Find where the given text appears and provide that cell's center as [x, y] coordinate. 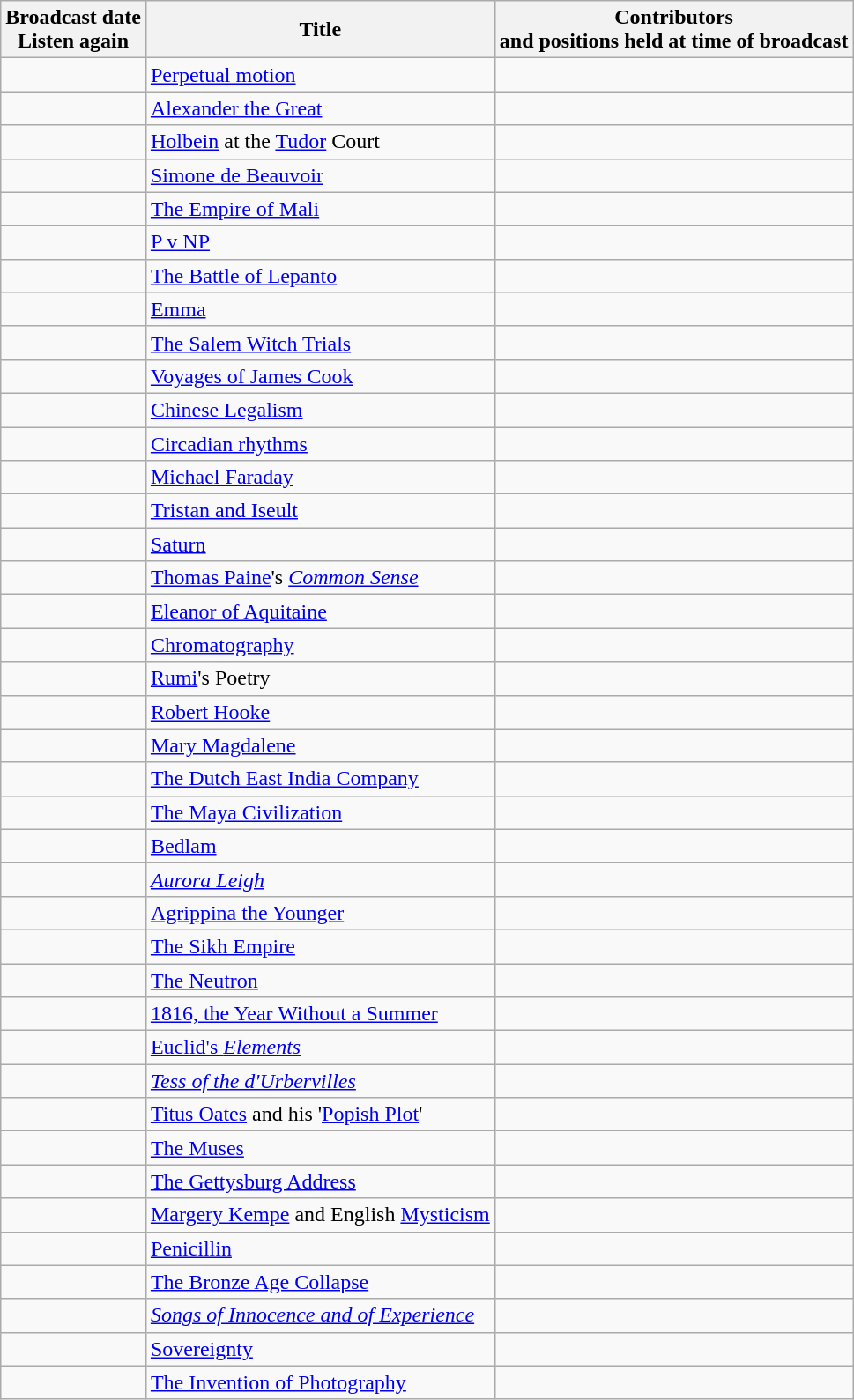
Title [320, 30]
Margery Kempe and English Mysticism [320, 1215]
The Neutron [320, 981]
The Sikh Empire [320, 946]
Broadcast date Listen again [74, 30]
Chinese Legalism [320, 410]
Euclid's Elements [320, 1048]
Agrippina the Younger [320, 913]
Aurora Leigh [320, 879]
Penicillin [320, 1248]
Alexander the Great [320, 108]
The Gettysburg Address [320, 1181]
Eleanor of Aquitaine [320, 611]
Tristan and Iseult [320, 511]
The Maya Civilization [320, 812]
Circadian rhythms [320, 443]
Holbein at the Tudor Court [320, 142]
Saturn [320, 544]
Perpetual motion [320, 75]
Chromatography [320, 645]
Voyages of James Cook [320, 376]
Mary Magdalene [320, 745]
Bedlam [320, 846]
The Muses [320, 1148]
Robert Hooke [320, 712]
The Salem Witch Trials [320, 343]
Titus Oates and his 'Popish Plot' [320, 1115]
The Battle of Lepanto [320, 276]
Simone de Beauvoir [320, 175]
Songs of Innocence and of Experience [320, 1315]
Emma [320, 309]
Sovereignty [320, 1349]
Tess of the d'Urbervilles [320, 1081]
The Empire of Mali [320, 209]
Contributors and positions held at time of broadcast [673, 30]
The Dutch East India Company [320, 779]
The Bronze Age Collapse [320, 1282]
Thomas Paine's Common Sense [320, 578]
Michael Faraday [320, 478]
1816, the Year Without a Summer [320, 1014]
The Invention of Photography [320, 1382]
P v NP [320, 242]
Rumi's Poetry [320, 678]
